Capture the cell that displays the provided text and extract its (X, Y) central coordinate. 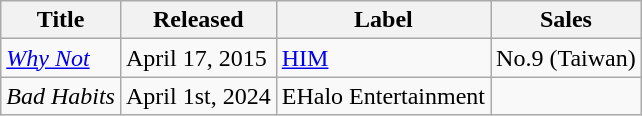
HIM (383, 58)
Released (198, 20)
Label (383, 20)
No.9 (Taiwan) (566, 58)
April 17, 2015 (198, 58)
EHalo Entertainment (383, 96)
Bad Habits (61, 96)
Why Not (61, 58)
Sales (566, 20)
Title (61, 20)
April 1st, 2024 (198, 96)
